Return the (X, Y) coordinate for the center point of the cell that contains the specified text.  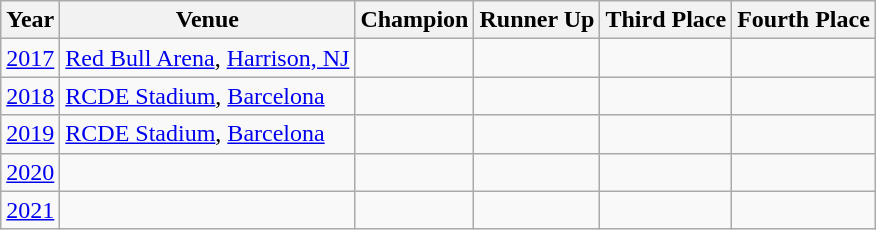
2018 (30, 96)
Runner Up (537, 20)
Year (30, 20)
2019 (30, 134)
Red Bull Arena, Harrison, NJ (208, 58)
Fourth Place (804, 20)
2017 (30, 58)
2021 (30, 210)
Champion (414, 20)
Third Place (666, 20)
2020 (30, 172)
Venue (208, 20)
